Locate the cell with the specified text and output its (x, y) center coordinate. 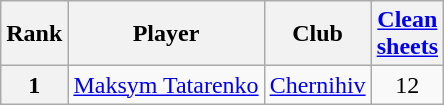
Cleansheets (407, 34)
12 (407, 85)
Rank (34, 34)
Club (318, 34)
Chernihiv (318, 85)
1 (34, 85)
Maksym Tatarenko (166, 85)
Player (166, 34)
